Search for the cell housing the specified text and yield its [X, Y] center coordinate. 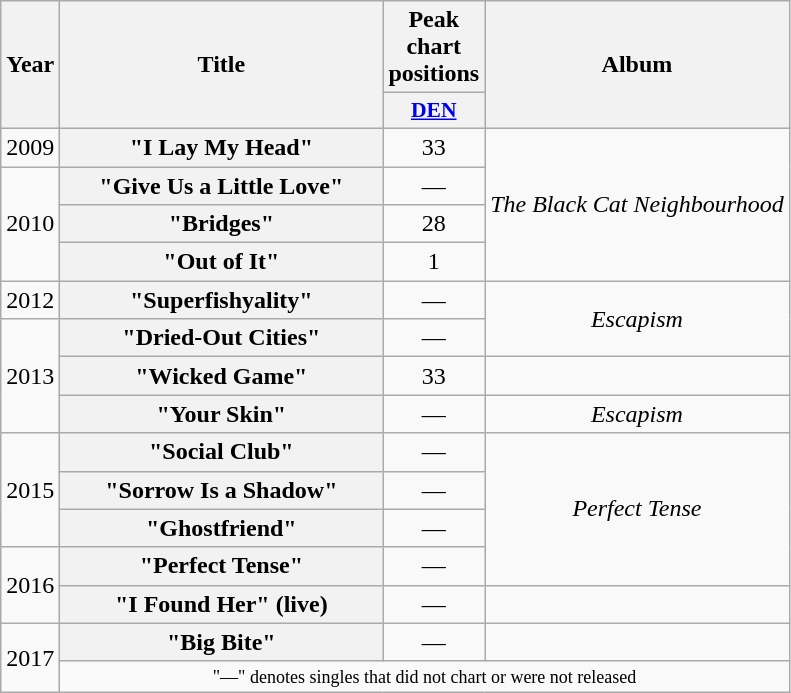
"Wicked Game" [222, 376]
28 [434, 224]
"Social Club" [222, 452]
"Give Us a Little Love" [222, 185]
"Ghostfriend" [222, 528]
Album [638, 65]
2009 [30, 147]
"—" denotes singles that did not chart or were not released [424, 676]
"Big Bite" [222, 642]
"I Found Her" (live) [222, 604]
1 [434, 262]
2017 [30, 658]
2010 [30, 223]
2016 [30, 585]
Peak chart positions [434, 47]
2015 [30, 490]
"I Lay My Head" [222, 147]
DEN [434, 111]
The Black Cat Neighbourhood [638, 204]
"Your Skin" [222, 414]
"Out of It" [222, 262]
"Superfishyality" [222, 300]
"Dried-Out Cities" [222, 338]
2012 [30, 300]
"Perfect Tense" [222, 566]
Perfect Tense [638, 509]
Year [30, 65]
2013 [30, 376]
"Bridges" [222, 224]
"Sorrow Is a Shadow" [222, 490]
Title [222, 65]
